Detect which cell encompasses the target text, then output its (x, y) center coordinate. 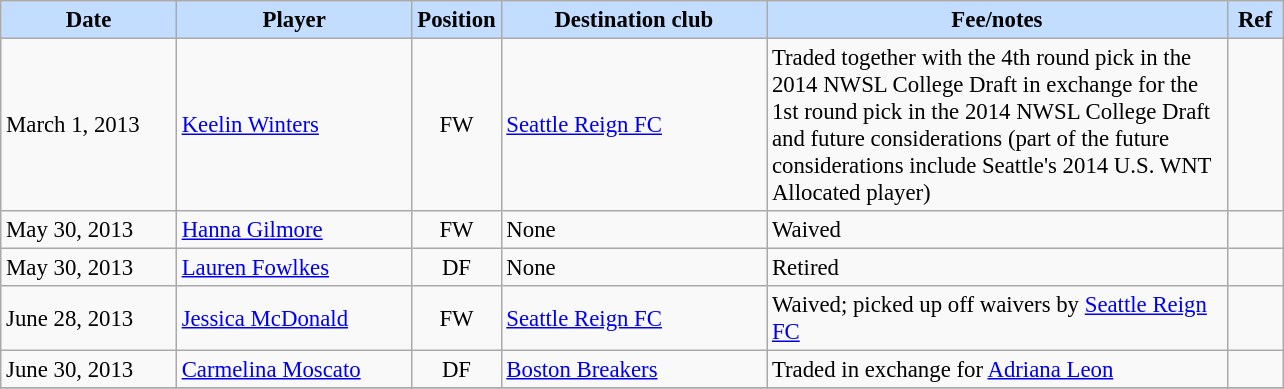
March 1, 2013 (89, 126)
Position (456, 20)
Retired (998, 268)
Traded in exchange for Adriana Leon (998, 370)
Player (294, 20)
Carmelina Moscato (294, 370)
Fee/notes (998, 20)
Lauren Fowlkes (294, 268)
Waived; picked up off waivers by Seattle Reign FC (998, 318)
June 30, 2013 (89, 370)
Keelin Winters (294, 126)
Ref (1255, 20)
Date (89, 20)
Jessica McDonald (294, 318)
Boston Breakers (634, 370)
Hanna Gilmore (294, 230)
Waived (998, 230)
June 28, 2013 (89, 318)
Destination club (634, 20)
